For the text-containing cell, return its midpoint in [x, y] coordinate format. 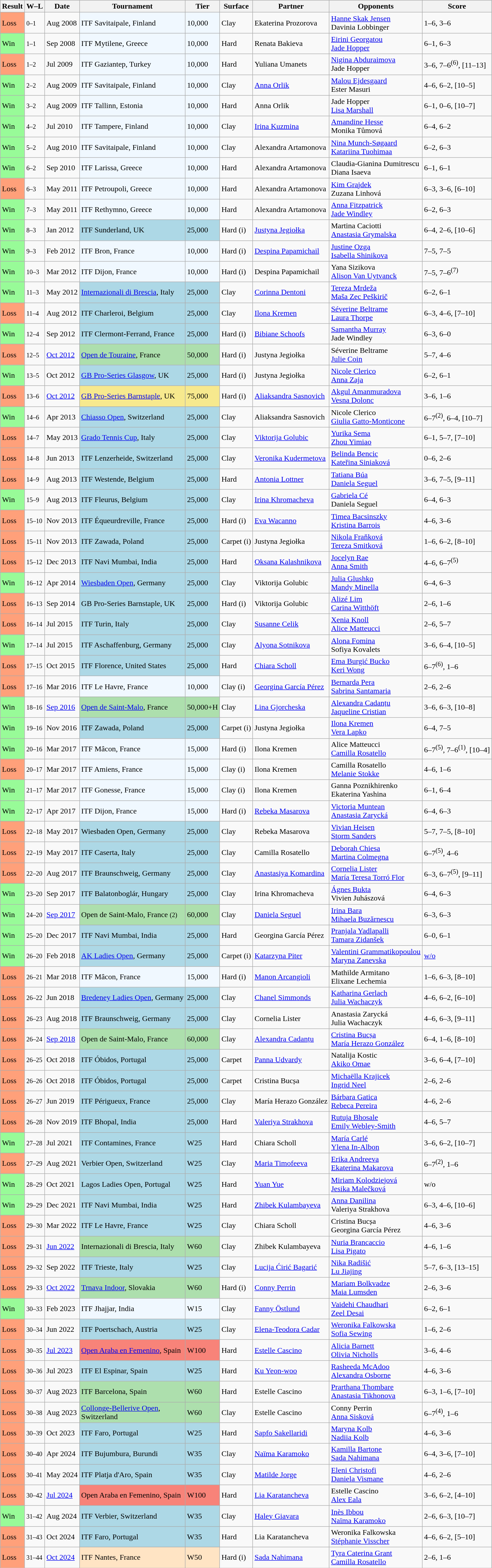
30–40 [34, 1454]
ITF Mytilene, Greece [132, 43]
Camilla Rosatello [291, 852]
30–36 [34, 1371]
Partner [291, 6]
Rasheeda McAdoo Alexandra Osborne [376, 1371]
Jun 2013 [62, 458]
Alice Matteucci Camilla Rosatello [376, 748]
Justine Ozga Isabella Shinikova [376, 251]
30–35 [34, 1350]
30–39 [34, 1433]
4–6, 6–2, [5–10] [457, 1536]
31–42 [34, 1516]
Anna Fitzpatrick Jade Windley [376, 209]
Nina Munch-Søgaard Katariina Tuohimaa [376, 147]
Sep 2022 [62, 1267]
15–12 [34, 562]
AK Ladies Open, Germany [132, 956]
50,000+H [203, 707]
13–6 [34, 396]
Irina Bara Mihaela Buzărnescu [376, 914]
22–17 [34, 811]
9–3 [34, 251]
Martina Caciotti Anastasia Grymalska [376, 230]
6–4, 2–6, [10–6] [457, 230]
6–1, 6–3 [457, 43]
Amandine Hesse Monika Tůmová [376, 126]
Claudia-Gianina Dumitrescu Diana Isaeva [376, 168]
3–2 [34, 106]
W–L [34, 6]
27–29 [34, 1163]
Sep 2008 [62, 43]
Anna Danilina Valeriya Strakhova [376, 1205]
Jocelyn Rae Anna Smith [376, 562]
3–6, 1–6 [457, 396]
ITF Poertschach, Austria [132, 1329]
6–7(5), 7–6(1), [10–4] [457, 748]
Kamilla Bartone Sada Nahimana [376, 1454]
Weronika Falkowska Stéphanie Visscher [376, 1536]
Belinda Bencic Kateřina Siniaková [376, 458]
Jul 2021 [62, 1142]
25–20 [34, 935]
Alicia Barnett Olivia Nicholls [376, 1350]
Feb 2012 [62, 251]
Nigina Abduraimova Jade Hopper [376, 64]
29–30 [34, 1225]
Tournament [132, 6]
6–7(2), 6–4, [10–7] [457, 417]
4–6, 6–2, [6–10] [457, 998]
ITF Trieste, Italy [132, 1267]
13–5 [34, 376]
28–29 [34, 1184]
6–1, 6–4 [457, 790]
6–4, 3–6, [7–10] [457, 1454]
Mar 2016 [62, 687]
Oct 2015 [62, 666]
Jul 2009 [62, 64]
27–28 [34, 1142]
29–32 [34, 1267]
Deborah Chiesa Martina Colmegna [376, 852]
Nov 2016 [62, 728]
Cornelia Lister [291, 1018]
1–6, 3–6 [457, 23]
Collonge-Bellerive Open, Switzerland [132, 1412]
6–4, 6–2 [457, 126]
Alexandra Cadanțu Jaqueline Cristian [376, 707]
Lucija Ćirić Bagarić [291, 1267]
3–6, 6–2, [10–7] [457, 1142]
6–3, 4–6, [7–10] [457, 313]
Ganna Poznikhirenko Ekaterina Yashina [376, 790]
15–10 [34, 520]
Date [62, 6]
Mar 2022 [62, 1225]
6–2 [34, 168]
30–37 [34, 1392]
Antonia Lottner [291, 479]
Xenia Knoll Alice Matteucci [376, 624]
Valentini Grammatikopoulou Maryna Zanevska [376, 956]
Sep 2016 [62, 707]
Malou Ejdesgaard Ester Masuri [376, 85]
5–7, 7–5, [8–10] [457, 831]
Aug 2012 [62, 313]
Tyra Caterina Grant Camilla Rosatello [376, 1557]
Samantha Murray Jade Windley [376, 334]
ITF El Espinar, Spain [132, 1371]
Irina Kuzmina [291, 126]
6–3, 6–0 [457, 334]
ITF Sunderland, UK [132, 230]
29–33 [34, 1288]
ITF Caserta, Italy [132, 852]
Ema Burgić Bucko Keri Wong [376, 666]
Trnava Indoor, Slovakia [132, 1288]
ITF Tallinn, Estonia [132, 106]
Corinna Dentoni [291, 293]
Julia Glushko Mandy Minella [376, 583]
14–7 [34, 437]
Ilona Kremen Vera Lapko [376, 728]
Jul 2024 [62, 1495]
6–3, 1–6, [7–10] [457, 1392]
Lina Gjorcheska [291, 707]
14–9 [34, 479]
Naïma Karamoko [291, 1454]
Ágnes Bukta Vivien Juhászová [376, 894]
26–28 [34, 1122]
Matilde Jorge [291, 1475]
4–6, 6–7(5) [457, 562]
6–3, 6–3 [457, 914]
Jan 2012 [62, 230]
Alizé Lim Carina Witthöft [376, 604]
ITF Platja d'Aro, Spain [132, 1475]
0–1 [34, 23]
Apr 2017 [62, 811]
Natalija Kostic Akiko Omae [376, 1060]
Jun 2019 [62, 1101]
2–6, 6–3, [10–7] [457, 1516]
Verbier Open, Switzerland [132, 1163]
GB Pro-Series Glasgow, UK [132, 376]
31–44 [34, 1557]
Conny Perrin [291, 1288]
Elena-Teodora Cadar [291, 1329]
Inès Ibbou Naïma Karamoko [376, 1516]
Jul 2010 [62, 126]
Nicole Clerico Giulia Gatto-Monticone [376, 417]
Cristina Bucșa María Herazo González [376, 1039]
Apr 2024 [62, 1454]
20–17 [34, 769]
ITF Amiens, France [132, 769]
ITF Équeurdreville, France [132, 520]
Valeriya Strakhova [291, 1122]
24–20 [34, 914]
ITF Aschaffenburg, Germany [132, 645]
Apr 2014 [62, 583]
7–3 [34, 209]
Akgul Amanmuradova Vesna Dolonc [376, 396]
Anastasia Zarycká Julia Wachaczyk [376, 1018]
ITF Bron, France [132, 251]
Tereza Mrdeža Maša Zec Peškirič [376, 293]
Sada Nahimana [291, 1557]
María Carlé Ylena In-Albon [376, 1142]
Alona Fomina Sofiya Kovalets [376, 645]
Aug 2021 [62, 1163]
26–20 [34, 956]
Yuan Yue [291, 1184]
3–6, 6–2, [4–10] [457, 1495]
7–5, 7–5 [457, 251]
30–41 [34, 1475]
10–3 [34, 272]
ITF Clermont-Ferrand, France [132, 334]
1–6, 2–6 [457, 1329]
31–43 [34, 1536]
18–16 [34, 707]
Score [457, 6]
Yuliana Umanets [291, 64]
Aug 2024 [62, 1516]
15–11 [34, 541]
May 2012 [62, 293]
Erika Andreeva Ekaterina Makarova [376, 1163]
Prarthana Thombare Anastasia Tikhonova [376, 1392]
ITF Verbier, Switzerland [132, 1516]
ITF Bujumbura, Burundi [132, 1454]
20–16 [34, 748]
30–34 [34, 1329]
26–21 [34, 977]
Oct 2021 [62, 1184]
4–6, 6–3, [9–11] [457, 1018]
30–42 [34, 1495]
6–7(4), 1–6 [457, 1412]
Timea Bacsinszky Kristina Barrois [376, 520]
Ekaterina Prozorova [291, 23]
75,000 [203, 396]
Grado Tennis Cup, Italy [132, 437]
22–20 [34, 873]
Sep 2014 [62, 604]
26–27 [34, 1101]
Apr 2013 [62, 417]
6–3 [34, 189]
15–9 [34, 500]
12–4 [34, 334]
4–6, 6–2, [10–5] [457, 85]
17–15 [34, 666]
Jun 2018 [62, 998]
Estelle Cascino Alex Eala [376, 1495]
Sep 2012 [62, 334]
Panna Udvardy [291, 1060]
María Herazo González [291, 1101]
Katharina Gerlach Julia Wachaczyk [376, 998]
Nuria Brancaccio Lisa Pigato [376, 1246]
3–6, 7–5, [9–11] [457, 479]
Mar 2012 [62, 272]
ITF Gonesse, France [132, 790]
Hanne Skak Jensen Davinia Lobbinger [376, 23]
Pranjala Yadlapalli Tamara Zidanšek [376, 935]
Bibiane Schoofs [291, 334]
Miriam Kolodziejová Jesika Malečková [376, 1184]
Cristina Bucșa Georgina García Pérez [376, 1225]
1–6, 6–2, [8–10] [457, 541]
6–1, 0–6, [10–7] [457, 106]
3–6, 6–4, [7–10] [457, 1060]
Ku Yeon-woo [291, 1371]
ITF Contamines, France [132, 1142]
29–29 [34, 1205]
Conny Perrin Anna Sisková [376, 1412]
6–7(5), 4–6 [457, 852]
Gabriela Cé Daniela Seguel [376, 500]
Tier [203, 6]
ITF Charleroi, Belgium [132, 313]
ITF Barcelona, Spain [132, 1392]
1–1 [34, 43]
7–5, 7–6(7) [457, 272]
3–6, 4–6 [457, 1350]
Rutuja Bhosale Emily Webley-Smith [376, 1122]
16–14 [34, 624]
Haley Giavara [291, 1516]
16–13 [34, 604]
Fanny Östlund [291, 1309]
ITF Florence, United States [132, 666]
Victoria Muntean Anastasia Zarycká [376, 811]
ITF Larissa, Greece [132, 168]
11–4 [34, 313]
Yurika Sema Zhou Yimiao [376, 437]
Dec 2017 [62, 935]
Maryna Kolb Nadiia Kolb [376, 1433]
W50 [203, 1557]
Michaëlla Krajicek Ingrid Neel [376, 1081]
Bárbara Gatica Rebeca Pereira [376, 1101]
8–3 [34, 230]
Oct 2023 [62, 1433]
Mathilde Armitano Elixane Lechemia [376, 977]
Eleni Christofi Daniela Vismane [376, 1475]
4–6, 5–7 [457, 1122]
30–33 [34, 1309]
6–3, 4–6, [10–6] [457, 1205]
Chiasso Open, Switzerland [132, 417]
Aug 2017 [62, 873]
Weronika Falkowska Sofia Sewing [376, 1329]
Mar 2018 [62, 977]
ITF Tampere, Finland [132, 126]
3–6, 7–6(6), [11–13] [457, 64]
ITF Nantes, France [132, 1557]
Séverine Beltrame Laura Thorpe [376, 313]
ITF Westende, Belgium [132, 479]
6–4, 1–6, [8–10] [457, 1039]
2–6, 5–7 [457, 624]
5–2 [34, 147]
ITF Bhopal, India [132, 1122]
Susanne Celik [291, 624]
26–23 [34, 1018]
ITF Périgueux, France [132, 1101]
Anastasiya Komardina [291, 873]
Dec 2013 [62, 562]
14–6 [34, 417]
Open de Saint-Malo, France (2) [132, 914]
ITF Balatonboglár, Hungary [132, 894]
22–18 [34, 831]
26–26 [34, 1081]
Feb 2018 [62, 956]
Eva Wacanno [291, 520]
Séverine Beltrame Julie Coin [376, 354]
Nikola Fraňková Tereza Smitková [376, 541]
21–17 [34, 790]
14–8 [34, 458]
Feb 2023 [62, 1309]
0–6, 2–6 [457, 458]
1–2 [34, 64]
Mariam Bolkvadze Maia Lumsden [376, 1288]
Camilla Rosatello Melanie Stokke [376, 769]
6–1, 5–7, [7–10] [457, 437]
6–7(2), 1–6 [457, 1163]
Aug 2018 [62, 1018]
Manon Arcangioli [291, 977]
6–1, 6–1 [457, 168]
Opponents [376, 6]
Vivian Heisen Storm Sanders [376, 831]
Cristina Bucșa [291, 1081]
Surface [236, 6]
12–5 [34, 354]
Eirini Georgatou Jade Hopper [376, 43]
Renata Bakieva [291, 43]
23–20 [34, 894]
3–6, 6–4, [10–5] [457, 645]
ITF Petroupoli, Greece [132, 189]
ITF Fleurus, Belgium [132, 500]
ITF Lenzerheide, Switzerland [132, 458]
Bredeney Ladies Open, Germany [132, 998]
2–2 [34, 85]
Katarzyna Piter [291, 956]
2–6, 3–6 [457, 1288]
4–2 [34, 126]
6–4, 7–5 [457, 728]
50,000 [203, 354]
W15 [203, 1309]
Cornelia Lister María Teresa Torró Flor [376, 873]
6–3, 6–7(5), [9–11] [457, 873]
5–7, 6–3, [13–15] [457, 1267]
22–19 [34, 852]
6–3, 3–6, [6–10] [457, 189]
Nika Radišić Lu Jiajing [376, 1267]
Jade Hopper Lisa Marshall [376, 106]
ITF Jhajjar, India [132, 1309]
Chanel Simmonds [291, 998]
26–22 [34, 998]
29–31 [34, 1246]
Sep 2018 [62, 1039]
30–38 [34, 1412]
26–24 [34, 1039]
Nicole Clerico Anna Zaja [376, 376]
Lagos Ladies Open, Portugal [132, 1184]
5–7, 4–6 [457, 354]
Tatiana Búa Daniela Seguel [376, 479]
Vaidehi Chaudhari Zeel Desai [376, 1309]
Open de Touraine, France [132, 354]
Sapfo Sakellaridi [291, 1433]
3–6, 6–3, [10–8] [457, 707]
Veronika Kudermetova [291, 458]
Aug 2010 [62, 147]
17–14 [34, 645]
Oct 2022 [62, 1288]
Alexandra Cadanțu [291, 1039]
6–7(6), 1–6 [457, 666]
Bernarda Pera Sabrina Santamaria [376, 687]
May 2013 [62, 437]
Nov 2019 [62, 1122]
Result [12, 6]
ITF Gaziantep, Turkey [132, 64]
Maria Timofeeva [291, 1163]
May 2024 [62, 1475]
17–16 [34, 687]
Sep 2010 [62, 168]
ITF Turin, Italy [132, 624]
Daniela Seguel [291, 914]
Dec 2021 [62, 1205]
1–6, 6–3, [8–10] [457, 977]
11–3 [34, 293]
ITF Rethymno, Greece [132, 209]
Oksana Kalashnikova [291, 562]
Kim Grajdek Zuzana Linhová [376, 189]
Aug 2008 [62, 23]
Alyona Sotnikova [291, 645]
26–25 [34, 1060]
19–16 [34, 728]
16–12 [34, 583]
6–0, 6–1 [457, 935]
Yana Sizikova Alison Van Uytvanck [376, 272]
